Return the (X, Y) coordinate for the center point of the cell that contains the specified text.  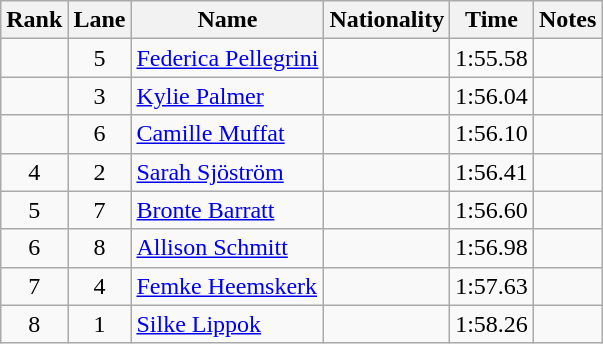
1:56.04 (492, 96)
Lane (100, 20)
1:56.60 (492, 210)
1:57.63 (492, 286)
1:56.98 (492, 248)
Allison Schmitt (228, 248)
Femke Heemskerk (228, 286)
Camille Muffat (228, 134)
Time (492, 20)
1:55.58 (492, 58)
Nationality (387, 20)
Silke Lippok (228, 324)
Kylie Palmer (228, 96)
Federica Pellegrini (228, 58)
1 (100, 324)
Rank (34, 20)
2 (100, 172)
3 (100, 96)
Name (228, 20)
1:56.41 (492, 172)
Notes (567, 20)
Sarah Sjöström (228, 172)
Bronte Barratt (228, 210)
1:58.26 (492, 324)
1:56.10 (492, 134)
